Return [X, Y] of the center of cell containing provided text 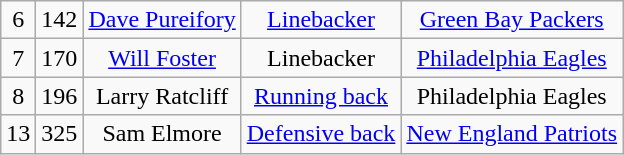
Defensive back [321, 134]
13 [18, 134]
142 [60, 20]
6 [18, 20]
Green Bay Packers [512, 20]
Sam Elmore [162, 134]
7 [18, 58]
196 [60, 96]
325 [60, 134]
New England Patriots [512, 134]
Running back [321, 96]
Dave Pureifory [162, 20]
8 [18, 96]
170 [60, 58]
Will Foster [162, 58]
Larry Ratcliff [162, 96]
